Return the (x, y) coordinate for the center point of the cell that contains the specified text.  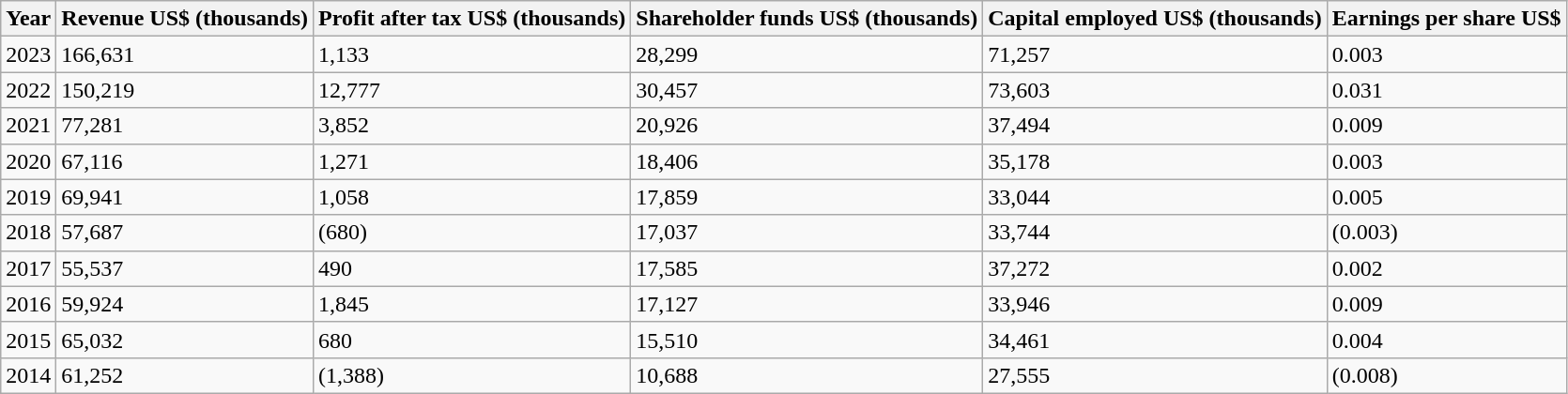
27,555 (1155, 375)
10,688 (807, 375)
67,116 (185, 161)
2014 (28, 375)
12,777 (472, 90)
28,299 (807, 54)
(1,388) (472, 375)
(680) (472, 233)
65,032 (185, 340)
2017 (28, 268)
33,044 (1155, 197)
2021 (28, 126)
Revenue US$ (thousands) (185, 19)
Capital employed US$ (thousands) (1155, 19)
57,687 (185, 233)
15,510 (807, 340)
2020 (28, 161)
69,941 (185, 197)
490 (472, 268)
2015 (28, 340)
1,133 (472, 54)
0.002 (1446, 268)
150,219 (185, 90)
35,178 (1155, 161)
Earnings per share US$ (1446, 19)
1,271 (472, 161)
33,744 (1155, 233)
34,461 (1155, 340)
18,406 (807, 161)
20,926 (807, 126)
0.031 (1446, 90)
2019 (28, 197)
17,127 (807, 304)
17,859 (807, 197)
0.005 (1446, 197)
2022 (28, 90)
17,585 (807, 268)
30,457 (807, 90)
2023 (28, 54)
Year (28, 19)
77,281 (185, 126)
37,494 (1155, 126)
1,058 (472, 197)
Profit after tax US$ (thousands) (472, 19)
73,603 (1155, 90)
71,257 (1155, 54)
61,252 (185, 375)
3,852 (472, 126)
(0.008) (1446, 375)
55,537 (185, 268)
2018 (28, 233)
1,845 (472, 304)
33,946 (1155, 304)
680 (472, 340)
59,924 (185, 304)
Shareholder funds US$ (thousands) (807, 19)
37,272 (1155, 268)
0.004 (1446, 340)
2016 (28, 304)
(0.003) (1446, 233)
17,037 (807, 233)
166,631 (185, 54)
